Output the (x, y) coordinate of the center of the cell containing the given text.  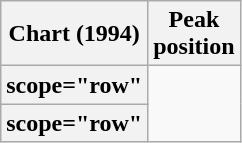
Chart (1994) (74, 34)
Peakposition (194, 34)
